Return the [x, y] coordinate for the center point of the cell that contains the specified text.  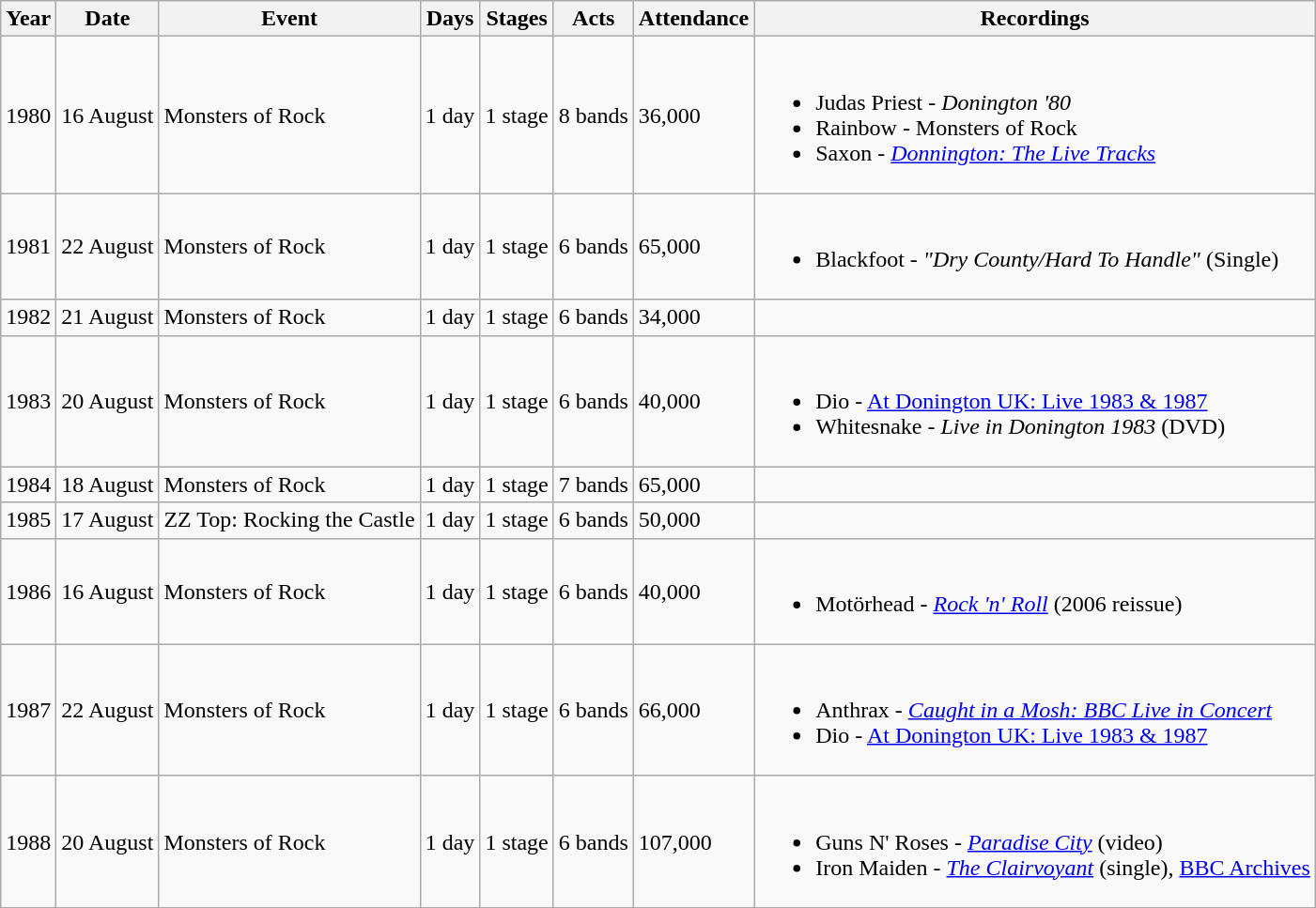
8 bands [594, 115]
Date [107, 19]
Guns N' Roses - Paradise City (video)Iron Maiden - The Clairvoyant (single), BBC Archives [1035, 841]
1983 [28, 401]
1986 [28, 592]
Blackfoot - "Dry County/Hard To Handle" (Single) [1035, 246]
1987 [28, 710]
7 bands [594, 485]
Days [450, 19]
1985 [28, 520]
Recordings [1035, 19]
18 August [107, 485]
1981 [28, 246]
1988 [28, 841]
Stages [517, 19]
21 August [107, 317]
Motörhead - Rock 'n' Roll (2006 reissue) [1035, 592]
Attendance [693, 19]
Year [28, 19]
36,000 [693, 115]
Dio - At Donington UK: Live 1983 & 1987Whitesnake - Live in Donington 1983 (DVD) [1035, 401]
1982 [28, 317]
50,000 [693, 520]
Judas Priest - Donington '80Rainbow - Monsters of RockSaxon - Donnington: The Live Tracks [1035, 115]
66,000 [693, 710]
ZZ Top: Rocking the Castle [289, 520]
107,000 [693, 841]
17 August [107, 520]
1984 [28, 485]
34,000 [693, 317]
Acts [594, 19]
Anthrax - Caught in a Mosh: BBC Live in ConcertDio - At Donington UK: Live 1983 & 1987 [1035, 710]
1980 [28, 115]
Event [289, 19]
